Capture the cell that displays the provided text and extract its (x, y) central coordinate. 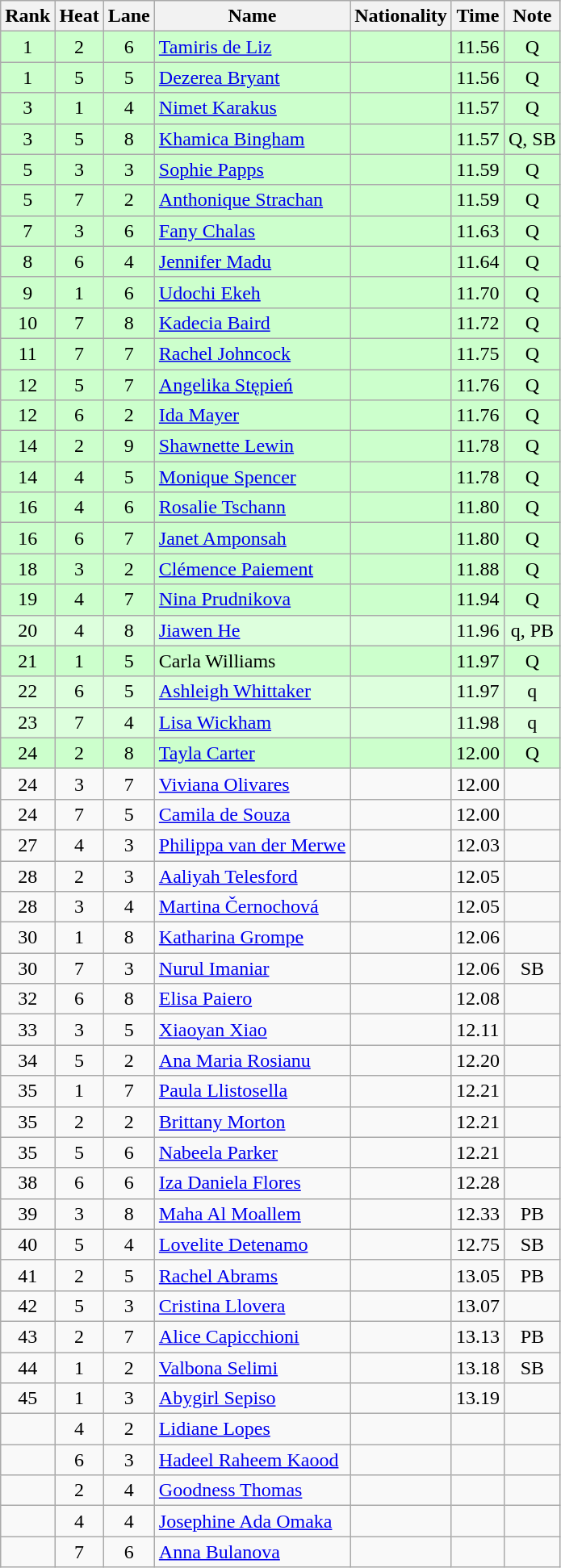
Maha Al Moallem (252, 1214)
27 (27, 845)
Philippa van der Merwe (252, 845)
Nina Prudnikova (252, 600)
Note (532, 16)
Rachel Abrams (252, 1275)
Lovelite Detenamo (252, 1244)
Josephine Ada Omaka (252, 1521)
11.72 (478, 323)
43 (27, 1336)
11.96 (478, 630)
Nurul Imaniar (252, 968)
Jennifer Madu (252, 261)
42 (27, 1306)
Viviana Olivares (252, 784)
11.64 (478, 261)
12.20 (478, 1060)
Ashleigh Whittaker (252, 692)
Time (478, 16)
Q, SB (532, 139)
40 (27, 1244)
Kadecia Baird (252, 323)
11.75 (478, 353)
Abygirl Sepiso (252, 1399)
Paula Llistosella (252, 1091)
Janet Amponsah (252, 538)
18 (27, 569)
34 (27, 1060)
13.19 (478, 1399)
12.28 (478, 1183)
12.03 (478, 845)
Anna Bulanova (252, 1552)
Khamica Bingham (252, 139)
12.33 (478, 1214)
q, PB (532, 630)
Goodness Thomas (252, 1491)
Lisa Wickham (252, 722)
Lane (129, 16)
Name (252, 16)
Rachel Johncock (252, 353)
Carla Williams (252, 661)
Shawnette Lewin (252, 446)
Jiawen He (252, 630)
Fany Chalas (252, 231)
Xiaoyan Xiao (252, 1030)
Alice Capicchioni (252, 1336)
23 (27, 722)
45 (27, 1399)
Nationality (401, 16)
39 (27, 1214)
Nimet Karakus (252, 108)
11 (27, 353)
Sophie Papps (252, 169)
11.94 (478, 600)
Nabeela Parker (252, 1152)
Ana Maria Rosianu (252, 1060)
12.11 (478, 1030)
13.07 (478, 1306)
Elisa Paiero (252, 999)
32 (27, 999)
13.13 (478, 1336)
20 (27, 630)
Lidiane Lopes (252, 1429)
Hadeel Raheem Kaood (252, 1460)
Brittany Morton (252, 1122)
13.05 (478, 1275)
41 (27, 1275)
11.63 (478, 231)
11.98 (478, 722)
11.88 (478, 569)
Martina Černochová (252, 907)
Clémence Paiement (252, 569)
Tayla Carter (252, 753)
Monique Spencer (252, 477)
44 (27, 1368)
Valbona Selimi (252, 1368)
12.75 (478, 1244)
Aaliyah Telesford (252, 876)
10 (27, 323)
11.70 (478, 292)
Ida Mayer (252, 416)
Angelika Stępień (252, 385)
Rosalie Tschann (252, 508)
Iza Daniela Flores (252, 1183)
33 (27, 1030)
Anthonique Strachan (252, 200)
Cristina Llovera (252, 1306)
Camila de Souza (252, 814)
21 (27, 661)
19 (27, 600)
13.18 (478, 1368)
Dezerea Bryant (252, 77)
Katharina Grompe (252, 938)
Rank (27, 16)
22 (27, 692)
Heat (79, 16)
Tamiris de Liz (252, 47)
Udochi Ekeh (252, 292)
12.08 (478, 999)
38 (27, 1183)
